Scan for the cell matching the given text and deliver its [x, y] coordinate at center. 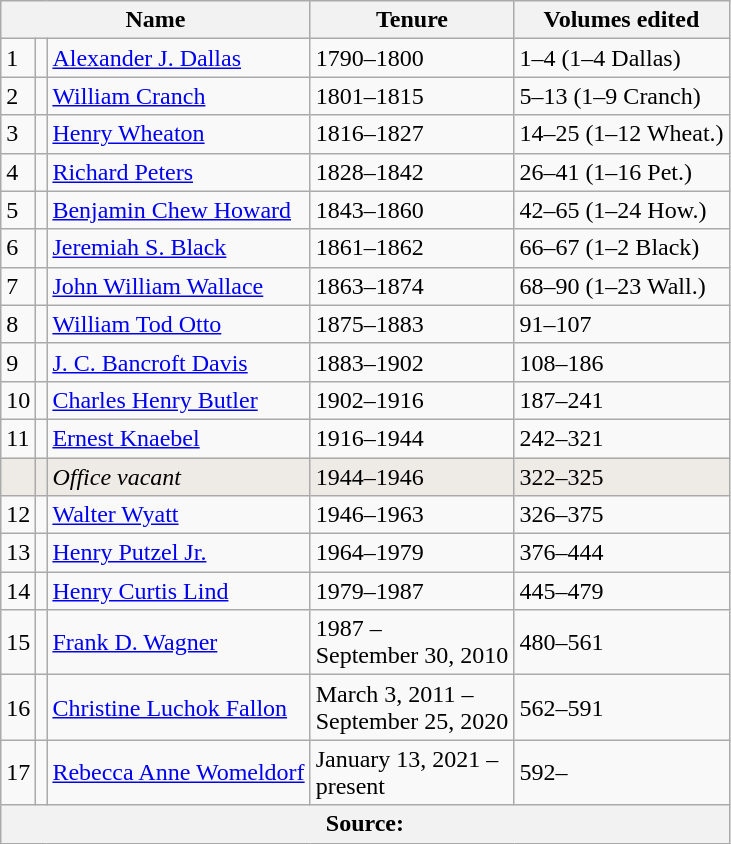
William Tod Otto [178, 324]
1916–1944 [412, 438]
1875–1883 [412, 324]
1801–1815 [412, 96]
7 [18, 286]
1944–1946 [412, 477]
15 [18, 642]
1964–1979 [412, 553]
Henry Wheaton [178, 134]
6 [18, 248]
Richard Peters [178, 172]
42–65 (1–24 How.) [622, 210]
1902–1916 [412, 400]
1–4 (1–4 Dallas) [622, 58]
326–375 [622, 515]
187–241 [622, 400]
1946–1963 [412, 515]
Frank D. Wagner [178, 642]
March 3, 2011 – September 25, 2020 [412, 708]
1861–1862 [412, 248]
91–107 [622, 324]
1979–1987 [412, 591]
Name [156, 20]
1828–1842 [412, 172]
10 [18, 400]
1790–1800 [412, 58]
Rebecca Anne Womeldorf [178, 772]
16 [18, 708]
26–41 (1–16 Pet.) [622, 172]
480–561 [622, 642]
Volumes edited [622, 20]
445–479 [622, 591]
1 [18, 58]
Jeremiah S. Black [178, 248]
14 [18, 591]
5–13 (1–9 Cranch) [622, 96]
5 [18, 210]
8 [18, 324]
68–90 (1–23 Wall.) [622, 286]
376–444 [622, 553]
J. C. Bancroft Davis [178, 362]
Source: [365, 824]
Walter Wyatt [178, 515]
14–25 (1–12 Wheat.) [622, 134]
13 [18, 553]
66–67 (1–2 Black) [622, 248]
Alexander J. Dallas [178, 58]
3 [18, 134]
January 13, 2021 – present [412, 772]
Christine Luchok Fallon [178, 708]
562–591 [622, 708]
1987 – September 30, 2010 [412, 642]
Tenure [412, 20]
Office vacant [178, 477]
11 [18, 438]
Henry Curtis Lind [178, 591]
1863–1874 [412, 286]
9 [18, 362]
592– [622, 772]
4 [18, 172]
12 [18, 515]
Charles Henry Butler [178, 400]
322–325 [622, 477]
John William Wallace [178, 286]
Benjamin Chew Howard [178, 210]
Ernest Knaebel [178, 438]
Henry Putzel Jr. [178, 553]
1883–1902 [412, 362]
17 [18, 772]
2 [18, 96]
108–186 [622, 362]
242–321 [622, 438]
1843–1860 [412, 210]
1816–1827 [412, 134]
William Cranch [178, 96]
